Determine the (X, Y) coordinate at the center of the cell enclosing the given text.  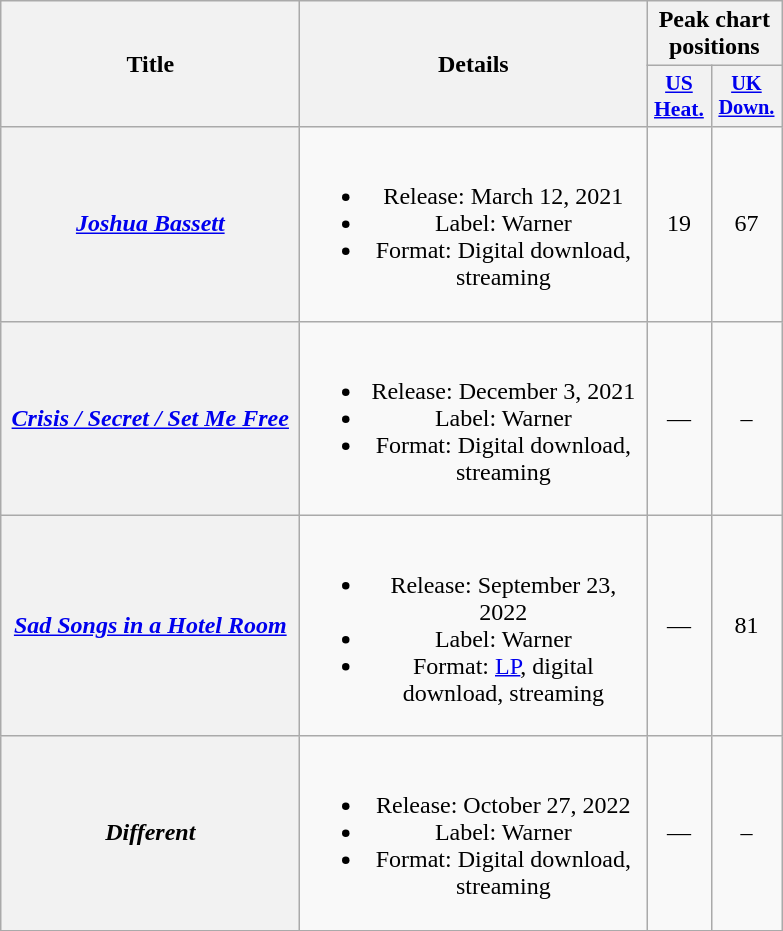
Details (474, 64)
Title (150, 64)
67 (746, 224)
19 (679, 224)
UKDown. (746, 96)
Release: September 23, 2022Label: WarnerFormat: LP, digital download, streaming (474, 626)
Joshua Bassett (150, 224)
81 (746, 626)
Sad Songs in a Hotel Room (150, 626)
Peak chart positions (714, 34)
Different (150, 833)
Release: October 27, 2022Label: WarnerFormat: Digital download, streaming (474, 833)
Crisis / Secret / Set Me Free (150, 418)
Release: March 12, 2021Label: WarnerFormat: Digital download, streaming (474, 224)
USHeat. (679, 96)
Release: December 3, 2021Label: WarnerFormat: Digital download, streaming (474, 418)
